For the text-containing cell, return its midpoint in (x, y) coordinate format. 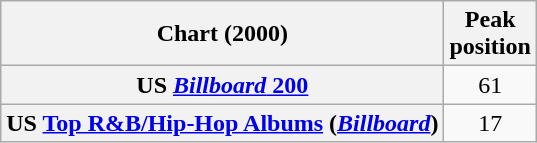
Peak position (490, 34)
US Top R&B/Hip-Hop Albums (Billboard) (222, 123)
61 (490, 85)
17 (490, 123)
US Billboard 200 (222, 85)
Chart (2000) (222, 34)
